Find where the given text appears and provide that cell's center as (X, Y) coordinate. 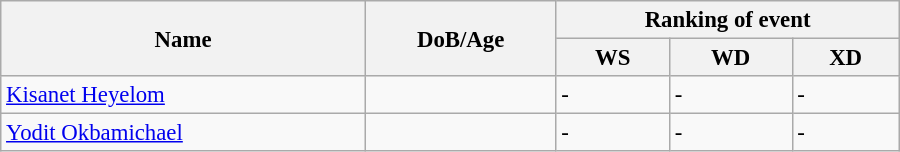
WS (612, 58)
Kisanet Heyelom (184, 95)
Name (184, 38)
WD (730, 58)
Yodit Okbamichael (184, 133)
DoB/Age (460, 38)
XD (846, 58)
Ranking of event (728, 20)
